Detect which cell encompasses the target text, then output its (X, Y) center coordinate. 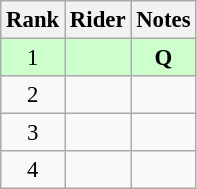
Notes (164, 20)
4 (33, 170)
2 (33, 95)
Rank (33, 20)
Rider (98, 20)
1 (33, 58)
Q (164, 58)
3 (33, 133)
